Capture the cell that displays the provided text and extract its [X, Y] central coordinate. 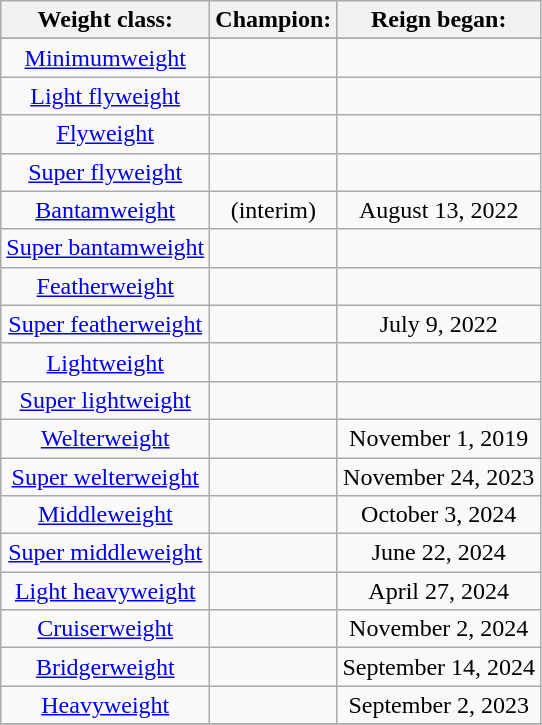
November 1, 2019 [439, 438]
Super featherweight [106, 324]
(interim) [274, 210]
Reign began: [439, 20]
July 9, 2022 [439, 324]
Super middleweight [106, 553]
November 24, 2023 [439, 477]
Flyweight [106, 134]
Light flyweight [106, 96]
Cruiserweight [106, 629]
Champion: [274, 20]
Bantamweight [106, 210]
Super bantamweight [106, 248]
Super flyweight [106, 172]
Super welterweight [106, 477]
Middleweight [106, 515]
Heavyweight [106, 705]
Light heavyweight [106, 591]
September 2, 2023 [439, 705]
Bridgerweight [106, 667]
April 27, 2024 [439, 591]
August 13, 2022 [439, 210]
Minimumweight [106, 58]
Super lightweight [106, 400]
October 3, 2024 [439, 515]
Lightweight [106, 362]
Welterweight [106, 438]
November 2, 2024 [439, 629]
Weight class: [106, 20]
June 22, 2024 [439, 553]
September 14, 2024 [439, 667]
Featherweight [106, 286]
